Locate the cell with the specified text and output its [X, Y] center coordinate. 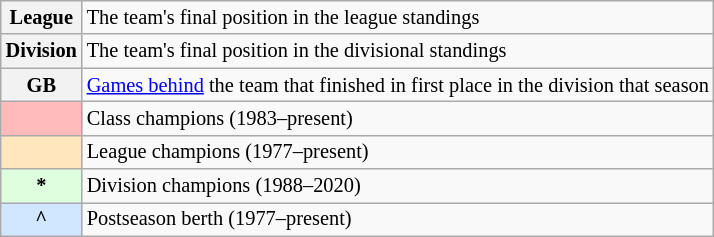
* [42, 186]
Postseason berth (1977–present) [398, 219]
^ [42, 219]
The team's final position in the divisional standings [398, 51]
Class champions (1983–present) [398, 118]
GB [42, 85]
League [42, 17]
League champions (1977–present) [398, 152]
The team's final position in the league standings [398, 17]
Division [42, 51]
Games behind the team that finished in first place in the division that season [398, 85]
Division champions (1988–2020) [398, 186]
